Identify which cell holds the provided text, then report its (x, y) central coordinate. 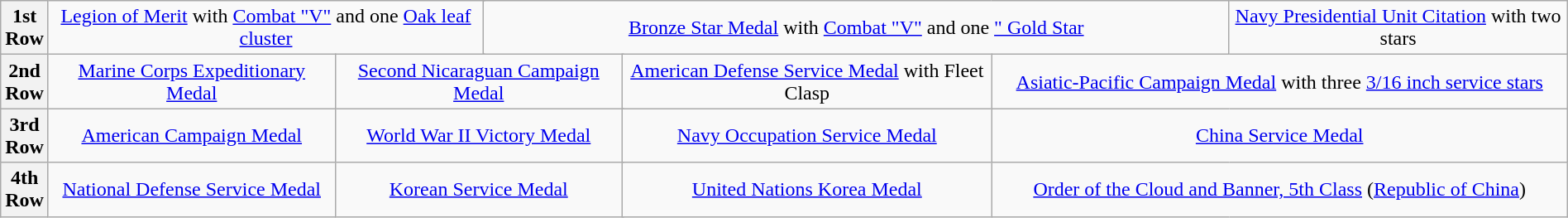
China Service Medal (1279, 136)
4thRow (25, 189)
American Campaign Medal (192, 136)
Second Nicaraguan Campaign Medal (478, 81)
National Defense Service Medal (192, 189)
American Defense Service Medal with Fleet Clasp (807, 81)
Asiatic-Pacific Campaign Medal with three 3/16 inch service stars (1279, 81)
3rdRow (25, 136)
Navy Occupation Service Medal (807, 136)
Bronze Star Medal with Combat "V" and one " Gold Star (857, 28)
United Nations Korea Medal (807, 189)
Order of the Cloud and Banner, 5th Class (Republic of China) (1279, 189)
1stRow (25, 28)
Korean Service Medal (478, 189)
2ndRow (25, 81)
World War II Victory Medal (478, 136)
Navy Presidential Unit Citation with two stars (1398, 28)
Legion of Merit with Combat "V" and one Oak leaf cluster (265, 28)
Marine Corps Expeditionary Medal (192, 81)
